Pinpoint the cell where the given text exists, returning its (X, Y) midpoint coordinate. 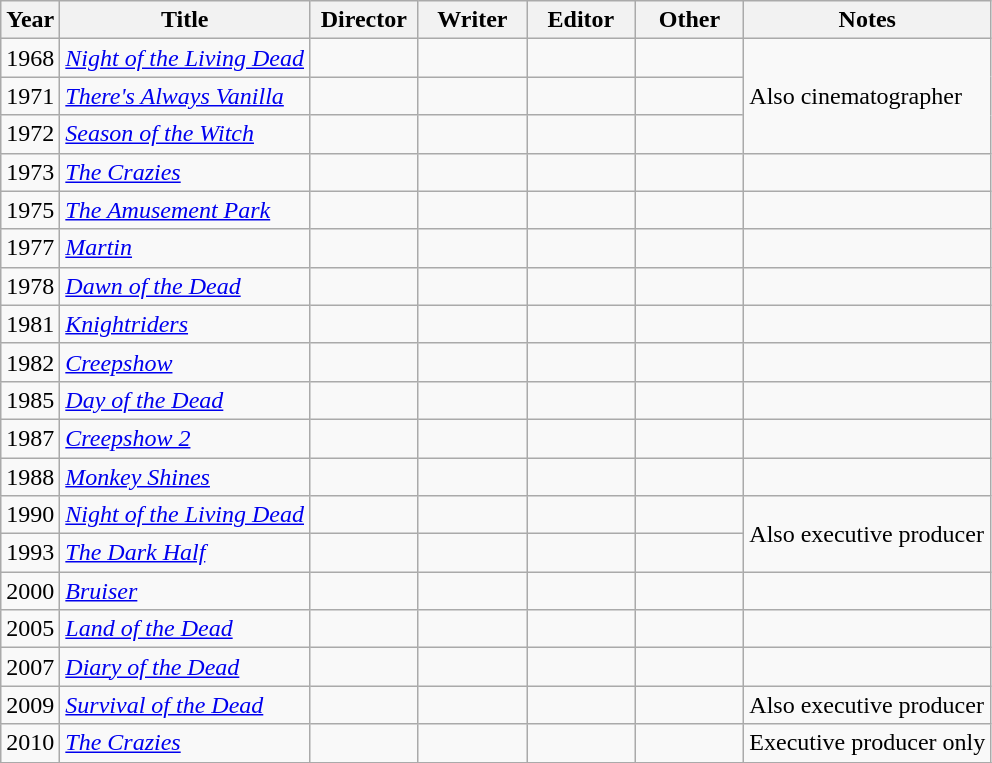
1971 (30, 96)
1968 (30, 58)
Year (30, 20)
Creepshow 2 (185, 438)
1982 (30, 362)
Season of the Witch (185, 134)
Day of the Dead (185, 400)
Martin (185, 248)
There's Always Vanilla (185, 96)
Survival of the Dead (185, 705)
2005 (30, 629)
2007 (30, 667)
Other (690, 20)
Notes (868, 20)
Knightriders (185, 324)
Title (185, 20)
1987 (30, 438)
1988 (30, 477)
Editor (582, 20)
Diary of the Dead (185, 667)
1990 (30, 515)
2010 (30, 743)
Director (364, 20)
2000 (30, 591)
1978 (30, 286)
Dawn of the Dead (185, 286)
2009 (30, 705)
Executive producer only (868, 743)
Creepshow (185, 362)
1993 (30, 553)
Land of the Dead (185, 629)
The Amusement Park (185, 210)
Also cinematographer (868, 96)
Monkey Shines (185, 477)
1973 (30, 172)
1975 (30, 210)
Bruiser (185, 591)
The Dark Half (185, 553)
1977 (30, 248)
1985 (30, 400)
Writer (472, 20)
1972 (30, 134)
1981 (30, 324)
